Return (X, Y) of the center of cell containing provided text 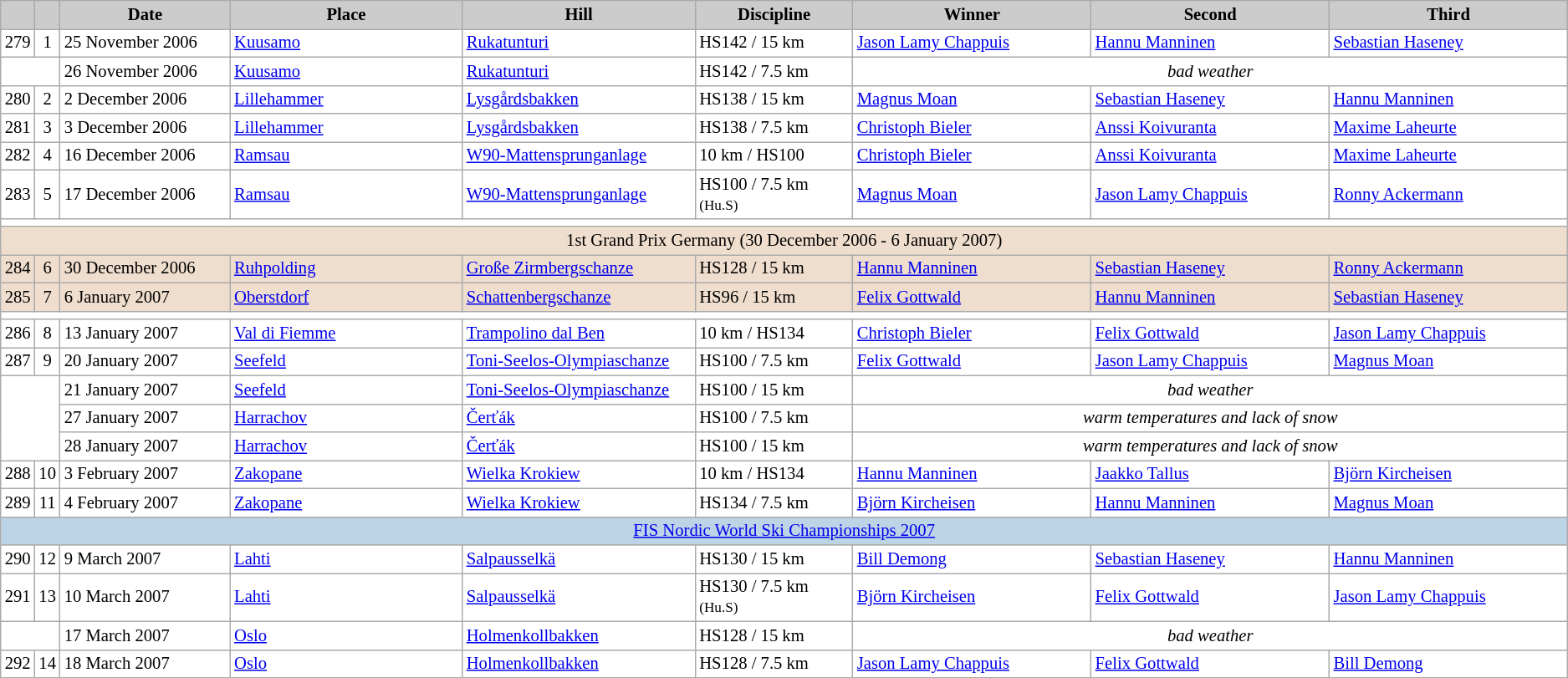
Ruhpolding (346, 268)
7 (47, 297)
30 December 2006 (146, 268)
Val di Fiemme (346, 334)
279 (18, 43)
Date (146, 14)
282 (18, 155)
Jaakko Tallus (1211, 474)
285 (18, 297)
6 (47, 268)
HS138 / 7.5 km (774, 128)
26 November 2006 (146, 71)
21 January 2007 (146, 390)
287 (18, 361)
HS134 / 7.5 km (774, 502)
Oberstdorf (346, 297)
HS142 / 15 km (774, 43)
Winner (972, 14)
6 January 2007 (146, 297)
Second (1211, 14)
10 km / HS100 (774, 155)
HS128 / 7.5 km (774, 664)
4 February 2007 (146, 502)
HS130 / 7.5 km (Hu.S) (774, 597)
28 January 2007 (146, 446)
Place (346, 14)
288 (18, 474)
18 March 2007 (146, 664)
2 (47, 99)
HS142 / 7.5 km (774, 71)
HS96 / 15 km (774, 297)
9 (47, 361)
286 (18, 334)
16 December 2006 (146, 155)
284 (18, 268)
13 January 2007 (146, 334)
4 (47, 155)
280 (18, 99)
14 (47, 664)
283 (18, 194)
9 March 2007 (146, 559)
292 (18, 664)
1 (47, 43)
13 (47, 597)
10 (47, 474)
HS100 / 7.5 km (Hu.S) (774, 194)
17 March 2007 (146, 635)
3 February 2007 (146, 474)
Trampolino dal Ben (579, 334)
FIS Nordic World Ski Championships 2007 (784, 531)
Discipline (774, 14)
27 January 2007 (146, 418)
1st Grand Prix Germany (30 December 2006 - 6 January 2007) (784, 240)
12 (47, 559)
Hill (579, 14)
25 November 2006 (146, 43)
17 December 2006 (146, 194)
289 (18, 502)
11 (47, 502)
2 December 2006 (146, 99)
291 (18, 597)
8 (47, 334)
290 (18, 559)
20 January 2007 (146, 361)
5 (47, 194)
HS130 / 15 km (774, 559)
HS138 / 15 km (774, 99)
10 March 2007 (146, 597)
3 (47, 128)
3 December 2006 (146, 128)
Schattenbergschanze (579, 297)
Große Zirmbergschanze (579, 268)
281 (18, 128)
Third (1448, 14)
